Scan for the cell matching the given text and deliver its [X, Y] coordinate at center. 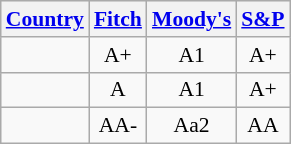
Moody's [192, 19]
Aa2 [192, 126]
A [118, 90]
S&P [262, 19]
Fitch [118, 19]
AA [262, 126]
AA- [118, 126]
Country [45, 19]
